Identify which cell holds the provided text, then report its (x, y) central coordinate. 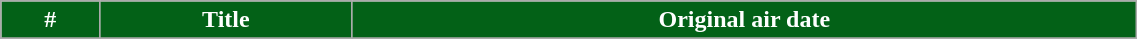
# (50, 20)
Title (226, 20)
Original air date (744, 20)
